Identify which cell holds the provided text, then report its (X, Y) central coordinate. 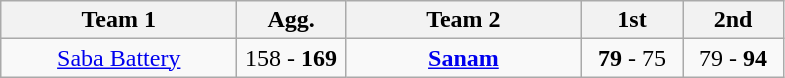
Sanam (463, 58)
Saba Battery (119, 58)
79 - 94 (732, 58)
79 - 75 (632, 58)
Agg. (292, 20)
Team 2 (463, 20)
2nd (732, 20)
Team 1 (119, 20)
1st (632, 20)
158 - 169 (292, 58)
